Capture the cell that displays the provided text and extract its (X, Y) central coordinate. 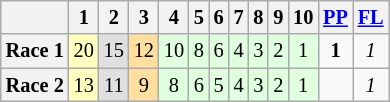
PP (336, 17)
11 (114, 85)
12 (144, 51)
20 (84, 51)
Race 1 (35, 51)
Race 2 (35, 85)
15 (114, 51)
7 (239, 17)
FL (371, 17)
13 (84, 85)
